Capture the cell that displays the provided text and extract its [X, Y] central coordinate. 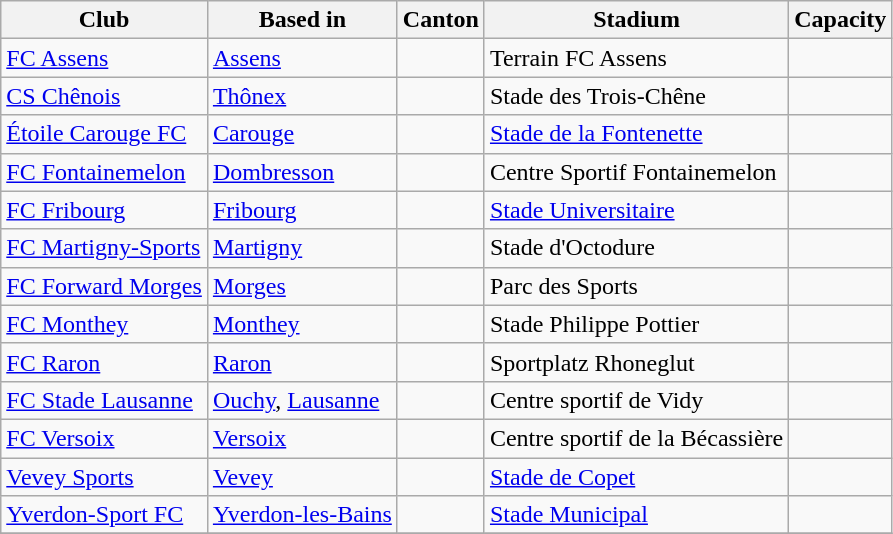
FC Raron [104, 362]
Thônex [302, 96]
FC Martigny-Sports [104, 248]
FC Stade Lausanne [104, 400]
FC Assens [104, 58]
Vevey Sports [104, 477]
Stade de Copet [636, 477]
CS Chênois [104, 96]
Stade Municipal [636, 515]
Monthey [302, 324]
Terrain FC Assens [636, 58]
FC Forward Morges [104, 286]
Carouge [302, 134]
Dombresson [302, 172]
Based in [302, 20]
Ouchy, Lausanne [302, 400]
Canton [440, 20]
Stadium [636, 20]
FC Monthey [104, 324]
Martigny [302, 248]
Assens [302, 58]
Centre sportif de la Bécassière [636, 438]
FC Versoix [104, 438]
Vevey [302, 477]
Versoix [302, 438]
FC Fontainemelon [104, 172]
Morges [302, 286]
Étoile Carouge FC [104, 134]
Parc des Sports [636, 286]
Yverdon-Sport FC [104, 515]
Capacity [840, 20]
Centre sportif de Vidy [636, 400]
Centre Sportif Fontainemelon [636, 172]
Stade de la Fontenette [636, 134]
Stade Universitaire [636, 210]
Stade Philippe Pottier [636, 324]
Club [104, 20]
Sportplatz Rhoneglut [636, 362]
Fribourg [302, 210]
Raron [302, 362]
Stade des Trois-Chêne [636, 96]
FC Fribourg [104, 210]
Yverdon-les-Bains [302, 515]
Stade d'Octodure [636, 248]
